Scan for the cell matching the given text and deliver its [X, Y] coordinate at center. 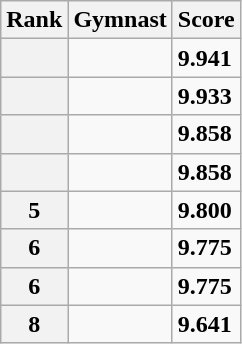
9.933 [206, 96]
9.941 [206, 58]
9.800 [206, 210]
8 [34, 324]
Gymnast [120, 20]
Rank [34, 20]
5 [34, 210]
9.641 [206, 324]
Score [206, 20]
